Detect which cell encompasses the target text, then output its (x, y) center coordinate. 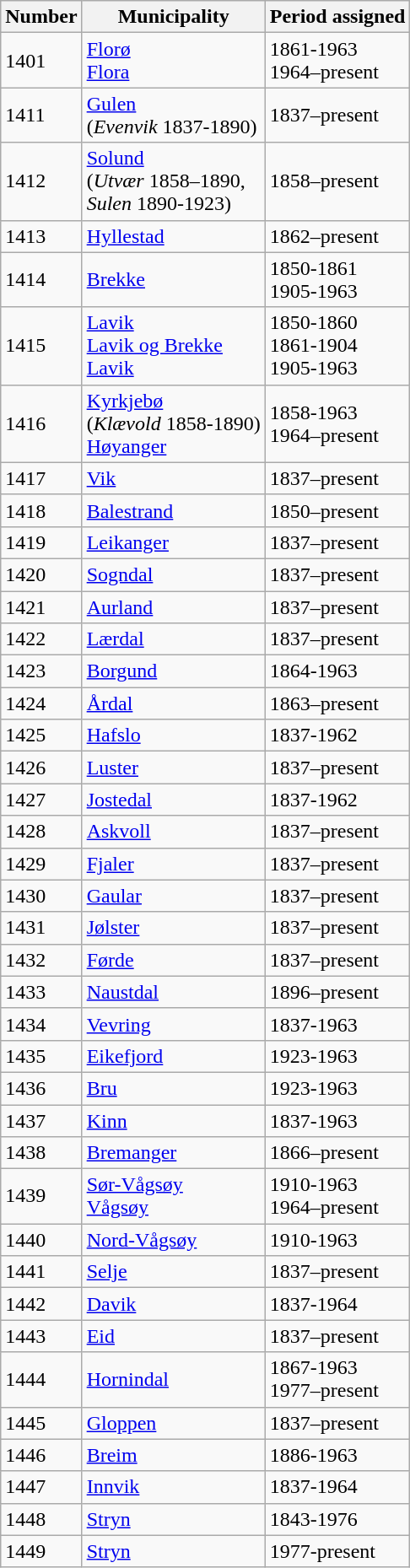
1413 (41, 236)
Selje (174, 1272)
1886-1963 (337, 1455)
Askvoll (174, 832)
Gloppen (174, 1423)
Bremanger (174, 1153)
1432 (41, 960)
1445 (41, 1423)
LavikLavik og BrekkeLavik (174, 346)
1442 (41, 1304)
Balestrand (174, 510)
Nord-Vågsøy (174, 1240)
1438 (41, 1153)
1424 (41, 703)
Årdal (174, 703)
1864-1963 (337, 671)
Breim (174, 1455)
1401 (41, 61)
Vik (174, 478)
1858–present (337, 181)
1437 (41, 1121)
1441 (41, 1272)
Aurland (174, 606)
Hyllestad (174, 236)
1418 (41, 510)
1977-present (337, 1551)
Kyrkjebø(Klævold 1858-1890)Høyanger (174, 423)
Jostedal (174, 800)
Period assigned (337, 17)
Vevring (174, 1024)
1425 (41, 736)
1416 (41, 423)
Naustdal (174, 992)
1423 (41, 671)
1896–present (337, 992)
1417 (41, 478)
Municipality (174, 17)
1439 (41, 1196)
1843-1976 (337, 1519)
Leikanger (174, 542)
1440 (41, 1240)
1850–present (337, 510)
1861-19631964–present (337, 61)
1862–present (337, 236)
Kinn (174, 1121)
Sør-VågsøyVågsøy (174, 1196)
Sogndal (174, 574)
1419 (41, 542)
Davik (174, 1304)
1427 (41, 800)
1426 (41, 768)
Solund(Utvær 1858–1890,Sulen 1890-1923) (174, 181)
1910-19631964–present (337, 1196)
1443 (41, 1336)
1430 (41, 896)
1428 (41, 832)
Eikefjord (174, 1056)
1448 (41, 1519)
1412 (41, 181)
1850-18601861-19041905-1963 (337, 346)
1867-19631977–present (337, 1380)
Førde (174, 960)
Lærdal (174, 639)
Bru (174, 1088)
1411 (41, 115)
1434 (41, 1024)
1850-18611905-1963 (337, 280)
1421 (41, 606)
Hornindal (174, 1380)
Number (41, 17)
1415 (41, 346)
1444 (41, 1380)
1446 (41, 1455)
Borgund (174, 671)
FlorøFlora (174, 61)
1910-1963 (337, 1240)
1858-19631964–present (337, 423)
1429 (41, 864)
1866–present (337, 1153)
1422 (41, 639)
Hafslo (174, 736)
Gulen(Evenvik 1837-1890) (174, 115)
1414 (41, 280)
Fjaler (174, 864)
1433 (41, 992)
1449 (41, 1551)
1435 (41, 1056)
Innvik (174, 1487)
Gaular (174, 896)
Eid (174, 1336)
1447 (41, 1487)
1863–present (337, 703)
Luster (174, 768)
1420 (41, 574)
Jølster (174, 928)
1431 (41, 928)
Brekke (174, 280)
1436 (41, 1088)
